Pinpoint the cell where the given text exists, returning its (X, Y) midpoint coordinate. 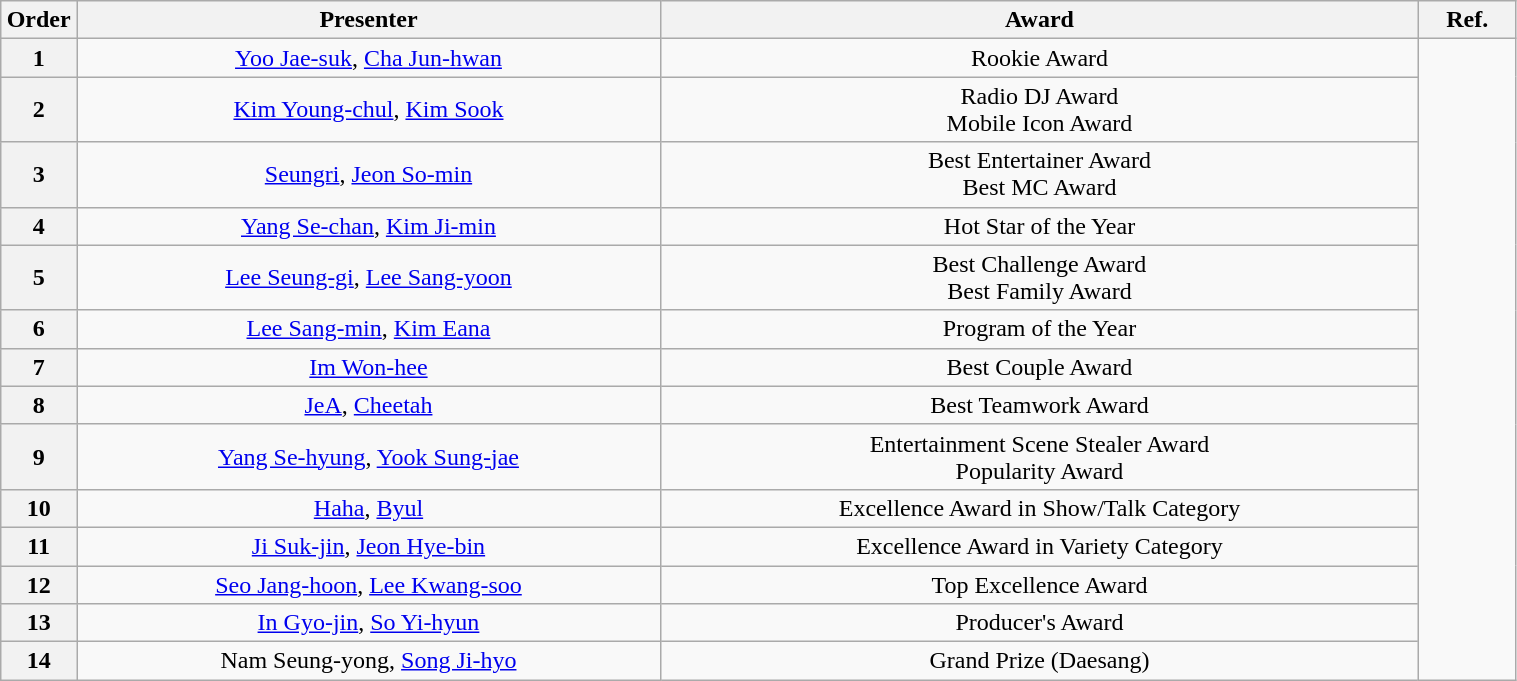
Lee Seung-gi, Lee Sang-yoon (368, 278)
14 (39, 661)
Kim Young-chul, Kim Sook (368, 110)
Best Couple Award (1039, 367)
6 (39, 329)
3 (39, 174)
11 (39, 546)
In Gyo-jin, So Yi-hyun (368, 623)
Nam Seung-yong, Song Ji-hyo (368, 661)
Grand Prize (Daesang) (1039, 661)
7 (39, 367)
Entertainment Scene Stealer AwardPopularity Award (1039, 456)
Order (39, 20)
Seo Jang-hoon, Lee Kwang-soo (368, 585)
5 (39, 278)
Best Teamwork Award (1039, 405)
13 (39, 623)
2 (39, 110)
Presenter (368, 20)
Yang Se-chan, Kim Ji-min (368, 226)
Radio DJ AwardMobile Icon Award (1039, 110)
Best Challenge AwardBest Family Award (1039, 278)
Ji Suk-jin, Jeon Hye-bin (368, 546)
Seungri, Jeon So-min (368, 174)
8 (39, 405)
Best Entertainer AwardBest MC Award (1039, 174)
Ref. (1468, 20)
1 (39, 58)
Lee Sang-min, Kim Eana (368, 329)
Rookie Award (1039, 58)
Top Excellence Award (1039, 585)
12 (39, 585)
Excellence Award in Show/Talk Category (1039, 508)
Im Won-hee (368, 367)
Excellence Award in Variety Category (1039, 546)
10 (39, 508)
Haha, Byul (368, 508)
Award (1039, 20)
Yang Se-hyung, Yook Sung-jae (368, 456)
Hot Star of the Year (1039, 226)
Producer's Award (1039, 623)
9 (39, 456)
Yoo Jae-suk, Cha Jun-hwan (368, 58)
Program of the Year (1039, 329)
4 (39, 226)
JeA, Cheetah (368, 405)
